Provide the (x, y) coordinate of the cell's center where the given text is located.  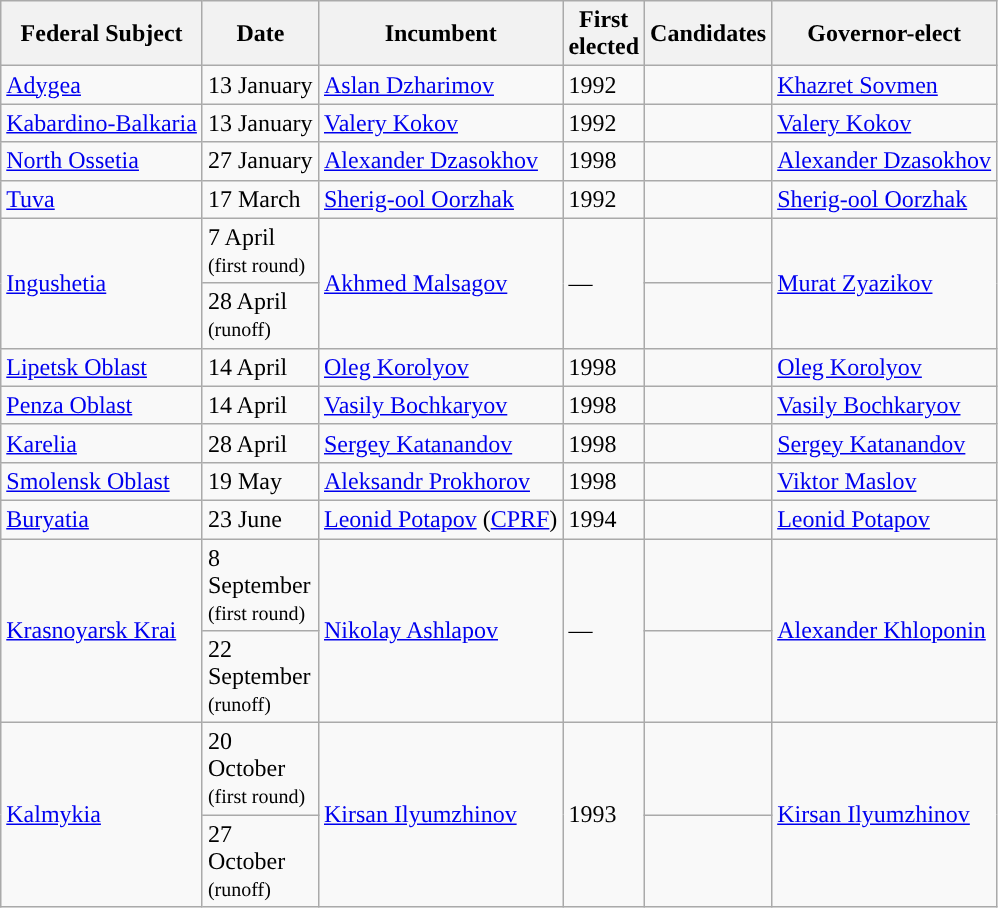
Lipetsk Oblast (102, 367)
Buryatia (102, 519)
Alexander Khloponin (884, 630)
Viktor Maslov (884, 481)
28 April (260, 443)
Candidates (708, 34)
7 April(first round) (260, 250)
28 April(runoff) (260, 316)
North Ossetia (102, 161)
Kabardino-Balkaria (102, 123)
23 June (260, 519)
27 October(runoff) (260, 861)
19 May (260, 481)
Penza Oblast (102, 405)
Governor-elect (884, 34)
Nikolay Ashlapov (440, 630)
Federal Subject (102, 34)
Leonid Potapov (CPRF) (440, 519)
17 March (260, 199)
Tuva (102, 199)
1994 (604, 519)
Adygea (102, 85)
Firstelected (604, 34)
Smolensk Oblast (102, 481)
Murat Zyazikov (884, 283)
Leonid Potapov (884, 519)
Aleksandr Prokhorov (440, 481)
Krasnoyarsk Krai (102, 630)
Incumbent (440, 34)
27 January (260, 161)
1993 (604, 815)
22 September(runoff) (260, 677)
Khazret Sovmen (884, 85)
Kalmykia (102, 815)
Aslan Dzharimov (440, 85)
Karelia (102, 443)
Ingushetia (102, 283)
Date (260, 34)
20 October(first round) (260, 769)
8 September(first round) (260, 584)
Akhmed Malsagov (440, 283)
